Identify which cell holds the provided text, then report its [x, y] central coordinate. 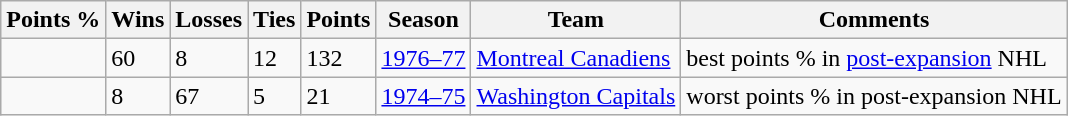
21 [338, 96]
1976–77 [424, 58]
Comments [874, 20]
worst points % in post-expansion NHL [874, 96]
12 [274, 58]
Points [338, 20]
Ties [274, 20]
Season [424, 20]
60 [138, 58]
67 [209, 96]
Montreal Canadiens [576, 58]
1974–75 [424, 96]
5 [274, 96]
Washington Capitals [576, 96]
Wins [138, 20]
132 [338, 58]
best points % in post-expansion NHL [874, 58]
Team [576, 20]
Points % [54, 20]
Losses [209, 20]
